Capture the cell that displays the provided text and extract its [X, Y] central coordinate. 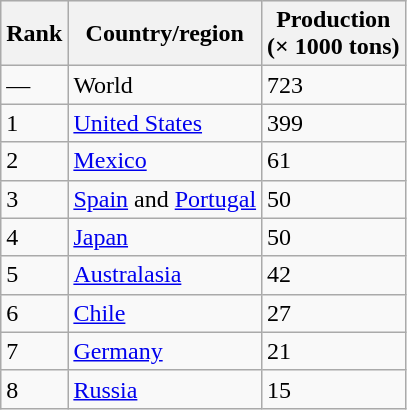
61 [334, 161]
1 [34, 123]
21 [334, 351]
7 [34, 351]
27 [334, 313]
Rank [34, 34]
15 [334, 389]
42 [334, 275]
Russia [165, 389]
2 [34, 161]
Mexico [165, 161]
Production(× 1000 tons) [334, 34]
8 [34, 389]
— [34, 85]
Japan [165, 237]
6 [34, 313]
Germany [165, 351]
3 [34, 199]
723 [334, 85]
United States [165, 123]
World [165, 85]
5 [34, 275]
Spain and Portugal [165, 199]
Australasia [165, 275]
399 [334, 123]
4 [34, 237]
Country/region [165, 34]
Chile [165, 313]
